Pinpoint the cell where the given text exists, returning its [x, y] midpoint coordinate. 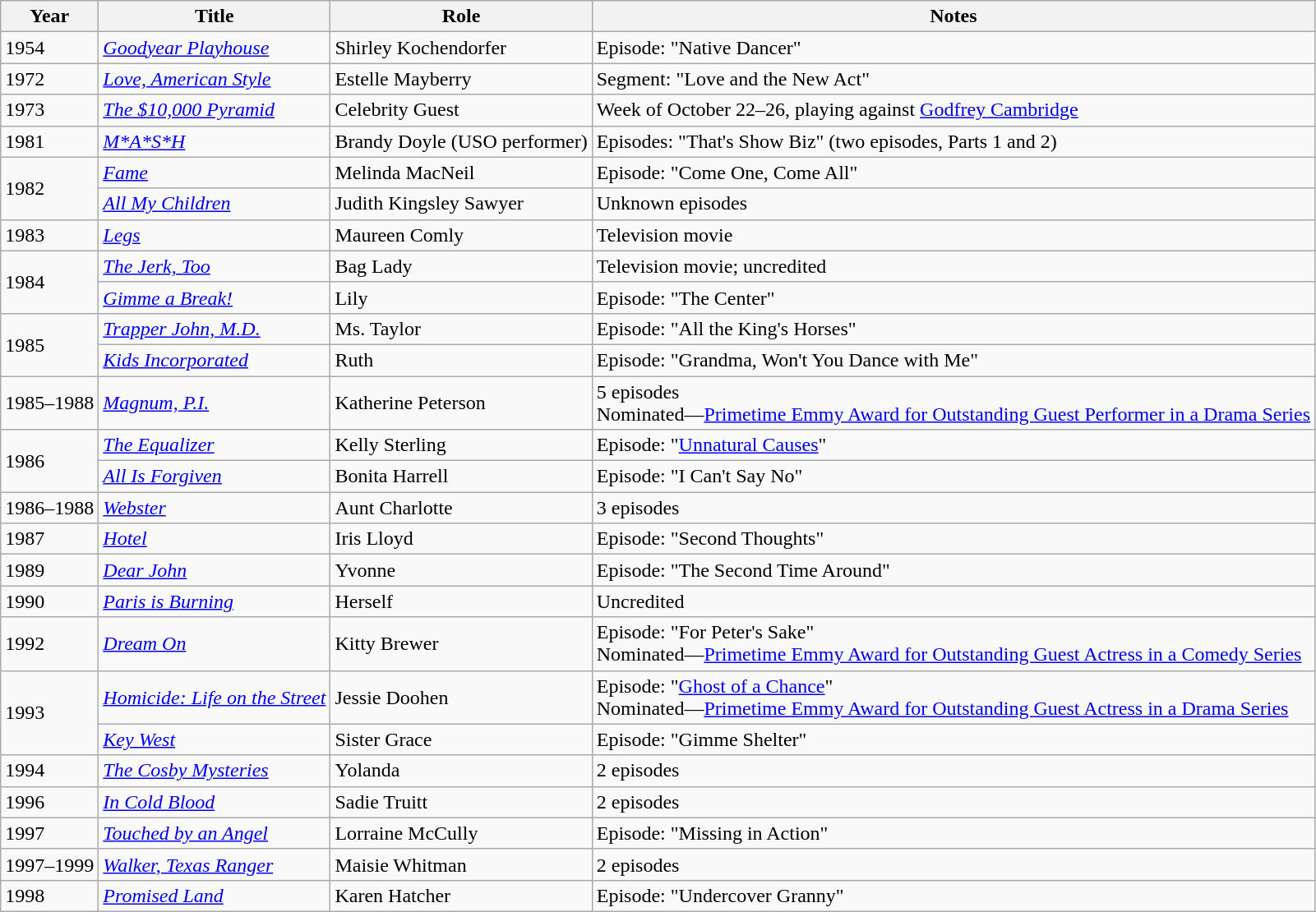
Episodes: "That's Show Biz" (two episodes, Parts 1 and 2) [954, 141]
Ruth [461, 360]
Promised Land [215, 896]
Trapper John, M.D. [215, 329]
Sister Grace [461, 739]
Legs [215, 235]
1982 [49, 188]
Episode: "I Can't Say No" [954, 477]
Title [215, 16]
Episode: "Missing in Action" [954, 833]
Unknown episodes [954, 204]
Episode: "Ghost of a Chance"Nominated—Primetime Emmy Award for Outstanding Guest Actress in a Drama Series [954, 697]
The Equalizer [215, 445]
Episode: "All the King's Horses" [954, 329]
Uncredited [954, 601]
Episode: "Grandma, Won't You Dance with Me" [954, 360]
Hotel [215, 539]
Sadie Truitt [461, 802]
Estelle Mayberry [461, 79]
Dear John [215, 570]
Celebrity Guest [461, 110]
Walker, Texas Ranger [215, 864]
The Cosby Mysteries [215, 771]
1954 [49, 48]
Week of October 22–26, playing against Godfrey Cambridge [954, 110]
Herself [461, 601]
Touched by an Angel [215, 833]
Karen Hatcher [461, 896]
Television movie [954, 235]
Yvonne [461, 570]
1992 [49, 644]
Fame [215, 173]
Bag Lady [461, 266]
Kids Incorporated [215, 360]
Episode: "Unnatural Causes" [954, 445]
Maisie Whitman [461, 864]
1997–1999 [49, 864]
All My Children [215, 204]
The $10,000 Pyramid [215, 110]
Role [461, 16]
5 episodesNominated—Primetime Emmy Award for Outstanding Guest Performer in a Drama Series [954, 403]
Dream On [215, 644]
Homicide: Life on the Street [215, 697]
Episode: "Gimme Shelter" [954, 739]
Notes [954, 16]
Iris Lloyd [461, 539]
Webster [215, 508]
Katherine Peterson [461, 403]
Bonita Harrell [461, 477]
Lily [461, 297]
In Cold Blood [215, 802]
1990 [49, 601]
Episode: "Second Thoughts" [954, 539]
Kitty Brewer [461, 644]
1996 [49, 802]
Episode: "For Peter's Sake"Nominated—Primetime Emmy Award for Outstanding Guest Actress in a Comedy Series [954, 644]
1997 [49, 833]
1985–1988 [49, 403]
Ms. Taylor [461, 329]
Goodyear Playhouse [215, 48]
Key West [215, 739]
Love, American Style [215, 79]
Melinda MacNeil [461, 173]
1973 [49, 110]
Television movie; uncredited [954, 266]
Episode: "The Center" [954, 297]
Aunt Charlotte [461, 508]
1986–1988 [49, 508]
Brandy Doyle (USO performer) [461, 141]
The Jerk, Too [215, 266]
Judith Kingsley Sawyer [461, 204]
Segment: "Love and the New Act" [954, 79]
Episode: "Come One, Come All" [954, 173]
Kelly Sterling [461, 445]
1998 [49, 896]
Magnum, P.I. [215, 403]
Year [49, 16]
Shirley Kochendorfer [461, 48]
Episode: "Undercover Granny" [954, 896]
1994 [49, 771]
Gimme a Break! [215, 297]
Episode: "Native Dancer" [954, 48]
1993 [49, 713]
1986 [49, 461]
Yolanda [461, 771]
1989 [49, 570]
1972 [49, 79]
1987 [49, 539]
Episode: "The Second Time Around" [954, 570]
1981 [49, 141]
Jessie Doohen [461, 697]
3 episodes [954, 508]
Lorraine McCully [461, 833]
All Is Forgiven [215, 477]
1983 [49, 235]
Maureen Comly [461, 235]
1984 [49, 282]
M*A*S*H [215, 141]
Paris is Burning [215, 601]
1985 [49, 344]
